Determine the [x, y] coordinate at the center of the cell enclosing the given text.  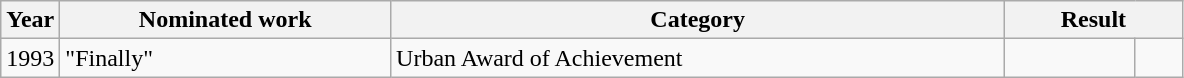
Urban Award of Achievement [698, 58]
Category [698, 20]
"Finally" [226, 58]
1993 [30, 58]
Year [30, 20]
Result [1094, 20]
Nominated work [226, 20]
